Capture the cell that displays the provided text and extract its (X, Y) central coordinate. 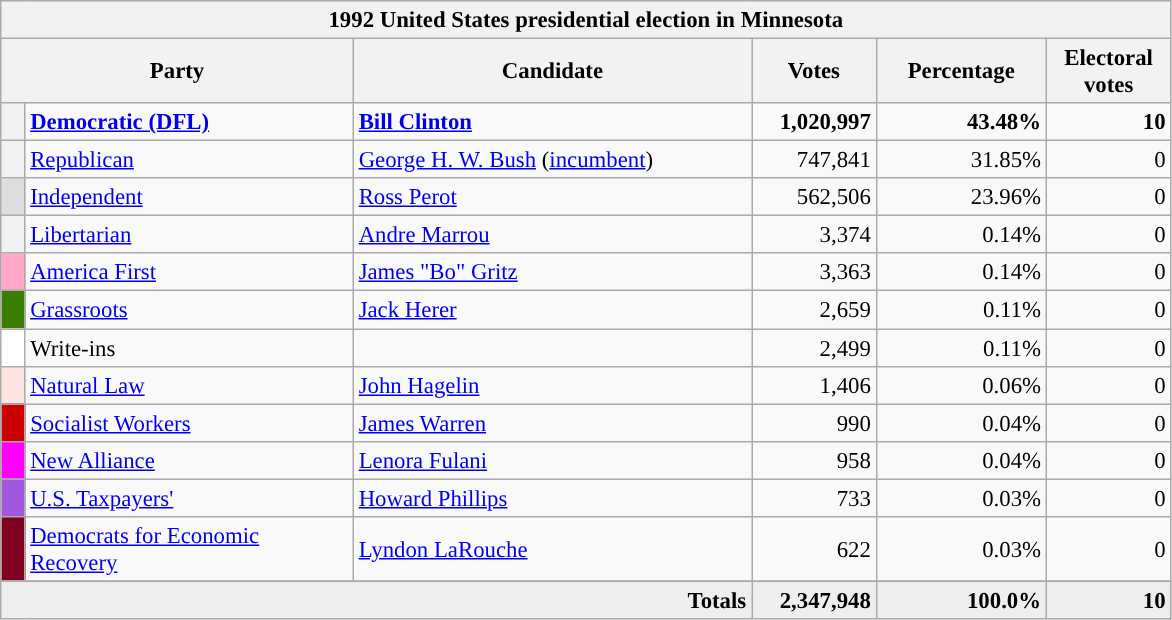
Bill Clinton (552, 122)
747,841 (814, 160)
America First (189, 273)
958 (814, 460)
2,347,948 (814, 600)
622 (814, 550)
2,499 (814, 348)
43.48% (961, 122)
Percentage (961, 72)
31.85% (961, 160)
Lyndon LaRouche (552, 550)
Democrats for Economic Recovery (189, 550)
Independent (189, 197)
1,406 (814, 385)
John Hagelin (552, 385)
U.S. Taxpayers' (189, 498)
Write-ins (189, 348)
George H. W. Bush (incumbent) (552, 160)
562,506 (814, 197)
733 (814, 498)
Lenora Fulani (552, 460)
100.0% (961, 600)
James "Bo" Gritz (552, 273)
990 (814, 423)
1,020,997 (814, 122)
Socialist Workers (189, 423)
Electoral votes (1108, 72)
Jack Herer (552, 310)
3,374 (814, 235)
Natural Law (189, 385)
1992 United States presidential election in Minnesota (586, 20)
Democratic (DFL) (189, 122)
2,659 (814, 310)
Andre Marrou (552, 235)
23.96% (961, 197)
New Alliance (189, 460)
0.06% (961, 385)
Howard Phillips (552, 498)
Grassroots (189, 310)
Candidate (552, 72)
Ross Perot (552, 197)
Votes (814, 72)
Party (178, 72)
James Warren (552, 423)
Totals (376, 600)
3,363 (814, 273)
Republican (189, 160)
Libertarian (189, 235)
